Detect which cell encompasses the target text, then output its [X, Y] center coordinate. 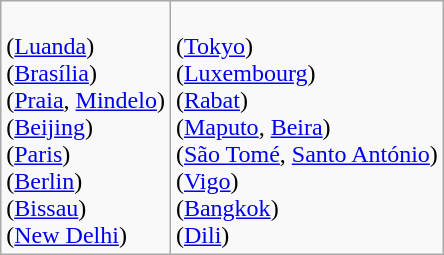
(Luanda) (Brasília) (Praia, Mindelo) (Beijing) (Paris) (Berlin) (Bissau) (New Delhi) [86, 128]
(Tokyo) (Luxembourg) (Rabat) (Maputo, Beira) (São Tomé, Santo António) (Vigo) (Bangkok) (Dili) [306, 128]
